Extract the (x, y) coordinate from the center of the cell holding the provided text.  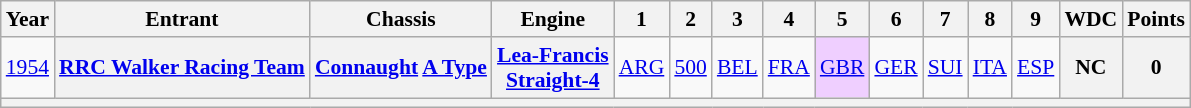
8 (990, 19)
GER (896, 68)
5 (842, 19)
500 (690, 68)
Engine (553, 19)
GBR (842, 68)
SUI (946, 68)
4 (789, 19)
1 (642, 19)
Connaught A Type (401, 68)
ITA (990, 68)
Entrant (182, 19)
FRA (789, 68)
RRC Walker Racing Team (182, 68)
0 (1156, 68)
WDC (1090, 19)
9 (1036, 19)
Points (1156, 19)
3 (738, 19)
2 (690, 19)
ESP (1036, 68)
NC (1090, 68)
6 (896, 19)
Year (28, 19)
Lea-FrancisStraight-4 (553, 68)
1954 (28, 68)
ARG (642, 68)
BEL (738, 68)
Chassis (401, 19)
7 (946, 19)
